Return [x, y] of the center of cell containing provided text 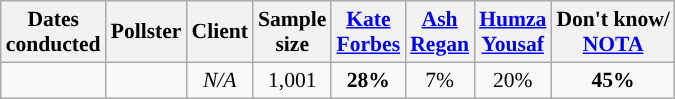
28% [368, 80]
Datesconducted [54, 32]
20% [512, 80]
AshRegan [440, 32]
45% [612, 80]
7% [440, 80]
Don't know/NOTA [612, 32]
N/A [219, 80]
1,001 [292, 80]
HumzaYousaf [512, 32]
Client [219, 32]
Samplesize [292, 32]
Pollster [146, 32]
KateForbes [368, 32]
